Search for the cell housing the specified text and yield its [X, Y] center coordinate. 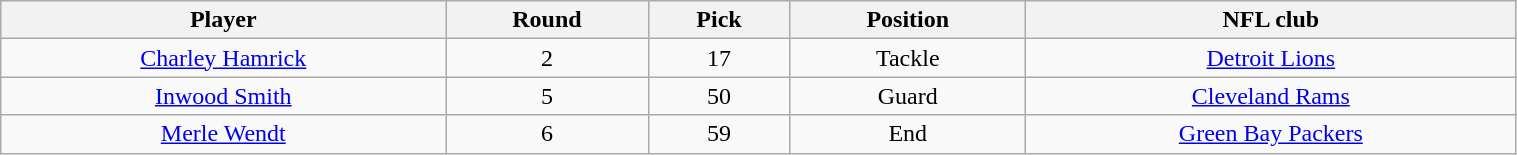
Inwood Smith [224, 96]
59 [719, 134]
6 [547, 134]
Pick [719, 20]
2 [547, 58]
Guard [908, 96]
Detroit Lions [1271, 58]
5 [547, 96]
NFL club [1271, 20]
End [908, 134]
Position [908, 20]
17 [719, 58]
Tackle [908, 58]
Merle Wendt [224, 134]
Cleveland Rams [1271, 96]
Player [224, 20]
Green Bay Packers [1271, 134]
50 [719, 96]
Round [547, 20]
Charley Hamrick [224, 58]
